From the cell containing the given text, extract its center point as [x, y] coordinate. 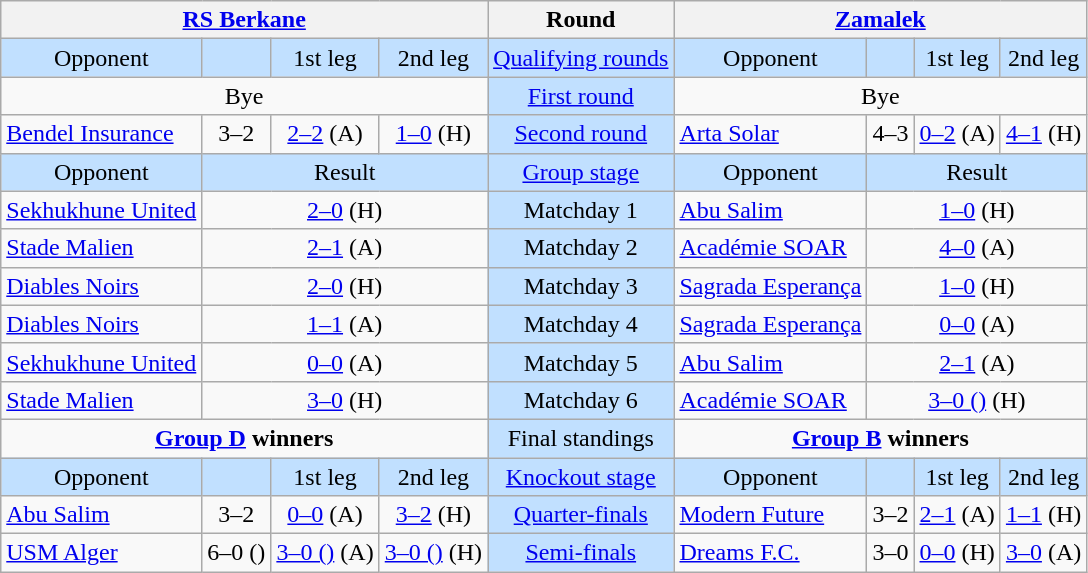
USM Alger [102, 553]
Matchday 4 [581, 324]
4–0 (A) [977, 248]
First round [581, 96]
Zamalek [880, 20]
0–0 (H) [957, 553]
Dreams F.C. [770, 553]
Matchday 3 [581, 286]
2–2 (A) [325, 134]
Matchday 1 [581, 210]
1–1 (A) [345, 324]
Semi-finals [581, 553]
Bendel Insurance [102, 134]
Arta Solar [770, 134]
Quarter-finals [581, 515]
0–2 (A) [957, 134]
Knockout stage [581, 477]
Modern Future [770, 515]
3–0 () (A) [325, 553]
Matchday 2 [581, 248]
6–0 () [236, 553]
Qualifying rounds [581, 58]
Matchday 5 [581, 362]
RS Berkane [244, 20]
Group D winners [244, 438]
Matchday 6 [581, 400]
3–0 (H) [345, 400]
Final standings [581, 438]
1–1 (H) [1043, 515]
3–0 (A) [1043, 553]
4–3 [890, 134]
Round [581, 20]
Group B winners [880, 438]
Second round [581, 134]
3–2 (H) [433, 515]
Group stage [581, 172]
3–0 [890, 553]
4–1 (H) [1043, 134]
